For the text-containing cell, return its midpoint in (x, y) coordinate format. 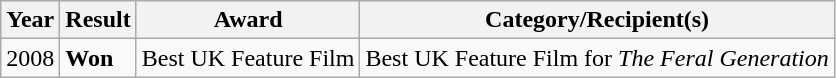
Award (248, 20)
Best UK Feature Film for The Feral Generation (597, 58)
Year (30, 20)
Best UK Feature Film (248, 58)
Result (98, 20)
Category/Recipient(s) (597, 20)
2008 (30, 58)
Won (98, 58)
